Locate the cell with the specified text and output its (x, y) center coordinate. 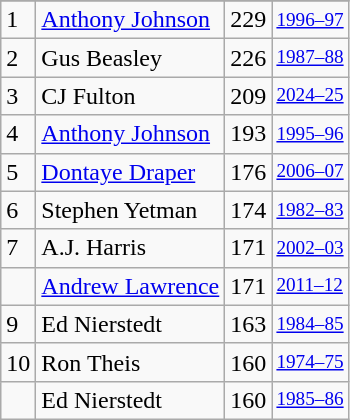
A.J. Harris (130, 248)
10 (18, 362)
Dontaye Draper (130, 172)
229 (248, 20)
1982–83 (310, 210)
7 (18, 248)
2002–03 (310, 248)
2011–12 (310, 286)
209 (248, 96)
163 (248, 324)
176 (248, 172)
193 (248, 134)
1984–85 (310, 324)
1987–88 (310, 58)
5 (18, 172)
9 (18, 324)
174 (248, 210)
4 (18, 134)
1985–86 (310, 400)
1995–96 (310, 134)
6 (18, 210)
1 (18, 20)
226 (248, 58)
1996–97 (310, 20)
Stephen Yetman (130, 210)
Ron Theis (130, 362)
2006–07 (310, 172)
3 (18, 96)
Andrew Lawrence (130, 286)
2 (18, 58)
CJ Fulton (130, 96)
1974–75 (310, 362)
Gus Beasley (130, 58)
2024–25 (310, 96)
